Return the [x, y] coordinate for the center point of the cell that contains the specified text.  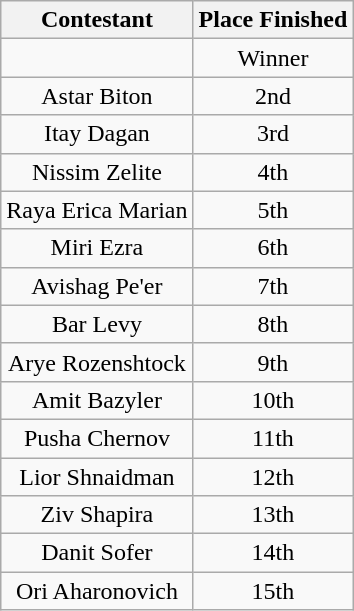
Miri Ezra [97, 248]
5th [273, 210]
6th [273, 248]
4th [273, 172]
9th [273, 362]
Amit Bazyler [97, 400]
8th [273, 324]
14th [273, 553]
2nd [273, 96]
Astar Biton [97, 96]
11th [273, 438]
12th [273, 477]
Bar Levy [97, 324]
Winner [273, 58]
Raya Erica Marian [97, 210]
Place Finished [273, 20]
Contestant [97, 20]
Ziv Shapira [97, 515]
Danit Sofer [97, 553]
13th [273, 515]
Pusha Chernov [97, 438]
10th [273, 400]
Lior Shnaidman [97, 477]
Arye Rozenshtock [97, 362]
Nissim Zelite [97, 172]
Avishag Pe'er [97, 286]
15th [273, 591]
7th [273, 286]
Ori Aharonovich [97, 591]
3rd [273, 134]
Itay Dagan [97, 134]
